From the cell containing the given text, extract its center point as (x, y) coordinate. 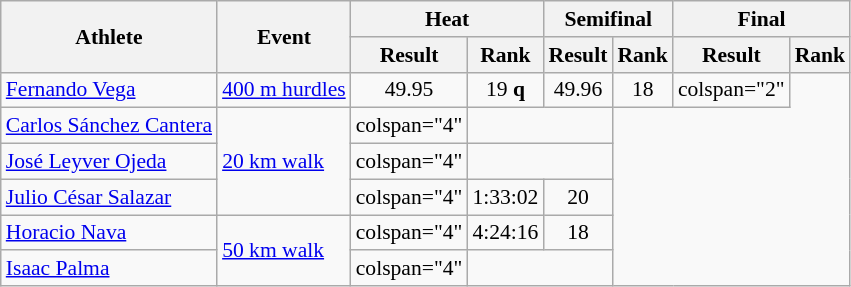
Final (762, 19)
1:33:02 (505, 197)
400 m hurdles (284, 90)
José Leyver Ojeda (109, 162)
Horacio Nava (109, 233)
colspan="2" (732, 90)
49.95 (410, 90)
Semifinal (608, 19)
49.96 (578, 90)
Heat (448, 19)
Event (284, 36)
19 q (505, 90)
20 (578, 197)
Carlos Sánchez Cantera (109, 126)
Athlete (109, 36)
50 km walk (284, 250)
Julio César Salazar (109, 197)
4:24:16 (505, 233)
20 km walk (284, 162)
Isaac Palma (109, 269)
Fernando Vega (109, 90)
